Pinpoint the cell where the given text exists, returning its [X, Y] midpoint coordinate. 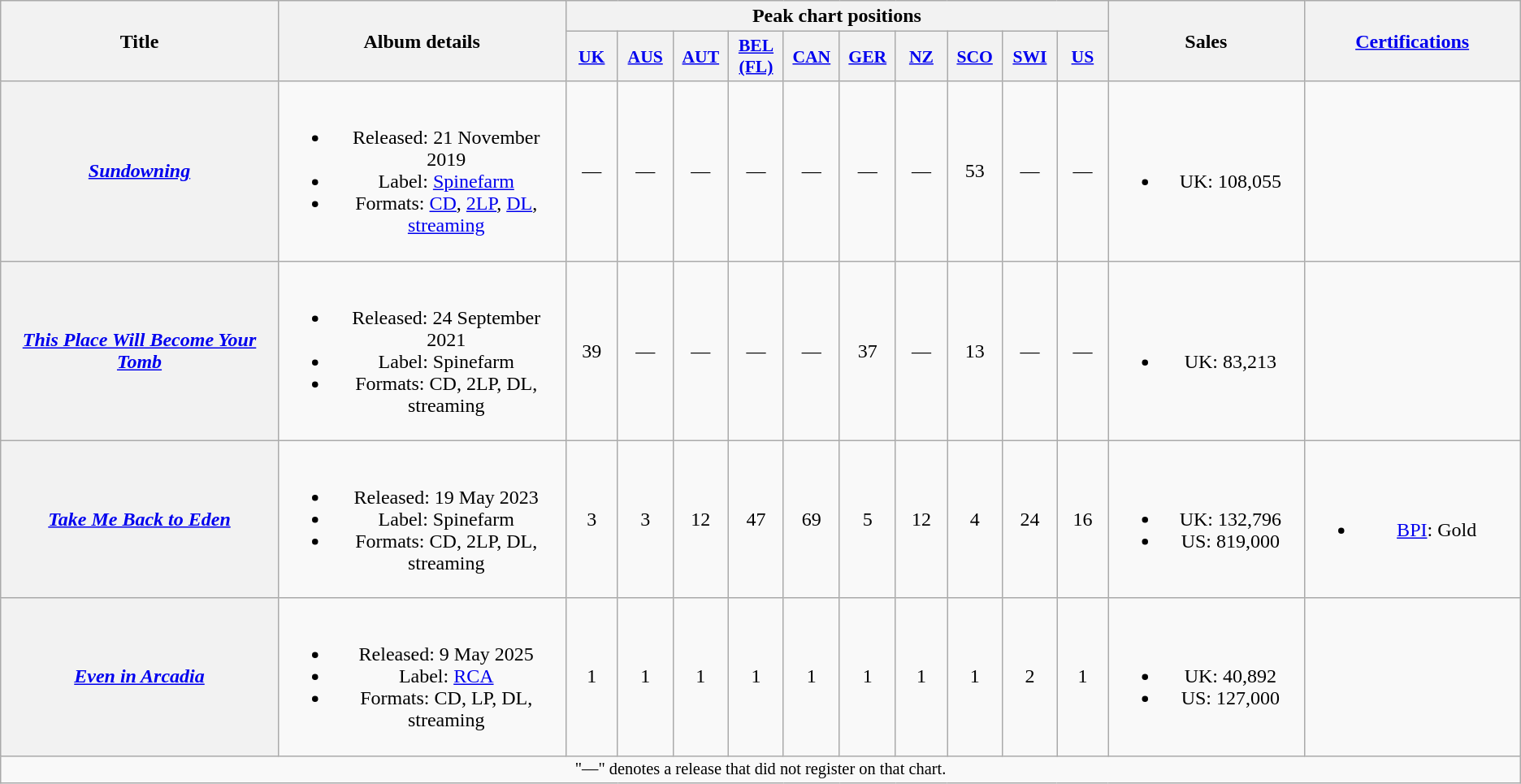
24 [1030, 519]
UK: 108,055 [1206, 171]
Sundowning [140, 171]
SWI [1030, 57]
Released: 9 May 2025Label: RCAFormats: CD, LP, DL, streaming [422, 677]
Title [140, 41]
39 [591, 351]
BEL(FL) [756, 57]
"—" denotes a release that did not register on that chart. [760, 769]
Sales [1206, 41]
UK: 40,892US: 127,000 [1206, 677]
AUS [645, 57]
This Place Will Become Your Tomb [140, 351]
SCO [975, 57]
UK: 132,796US: 819,000 [1206, 519]
4 [975, 519]
37 [868, 351]
NZ [921, 57]
69 [811, 519]
Take Me Back to Eden [140, 519]
Released: 24 September 2021Label: SpinefarmFormats: CD, 2LP, DL, streaming [422, 351]
BPI: Gold [1412, 519]
5 [868, 519]
AUT [700, 57]
Released: 19 May 2023Label: SpinefarmFormats: CD, 2LP, DL, streaming [422, 519]
GER [868, 57]
13 [975, 351]
53 [975, 171]
2 [1030, 677]
Even in Arcadia [140, 677]
Album details [422, 41]
Certifications [1412, 41]
US [1082, 57]
16 [1082, 519]
47 [756, 519]
Peak chart positions [837, 16]
Released: 21 November 2019Label: SpinefarmFormats: CD, 2LP, DL, streaming [422, 171]
UK: 83,213 [1206, 351]
UK [591, 57]
CAN [811, 57]
